Output the (X, Y) coordinate of the center of the cell containing the given text.  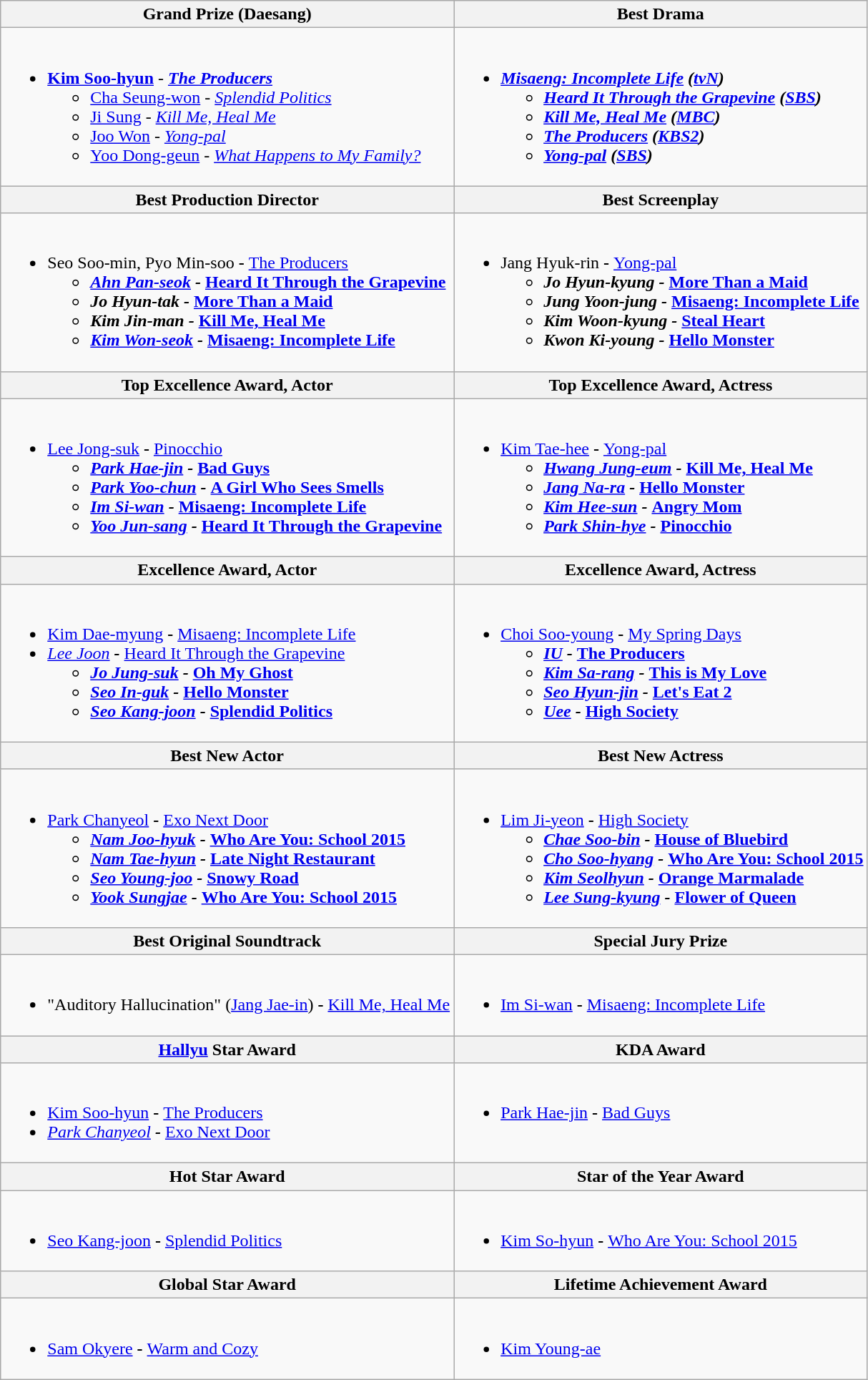
Best Original Soundtrack (227, 941)
Excellence Award, Actress (661, 570)
Park Hae-jin - Bad Guys (661, 1113)
Global Star Award (227, 1285)
Seo Kang-joon - Splendid Politics (227, 1230)
Im Si-wan - Misaeng: Incomplete Life (661, 994)
Excellence Award, Actor (227, 570)
Special Jury Prize (661, 941)
Star of the Year Award (661, 1177)
Hallyu Star Award (227, 1049)
Grand Prize (Daesang) (227, 14)
Best New Actor (227, 755)
Misaeng: Incomplete Life (tvN)Heard It Through the Grapevine (SBS)Kill Me, Heal Me (MBC)The Producers (KBS2)Yong-pal (SBS) (661, 107)
Kim Young-ae (661, 1339)
Kim Soo-hyun - The ProducersPark Chanyeol - Exo Next Door (227, 1113)
Best Production Director (227, 200)
Best Screenplay (661, 200)
Best New Actress (661, 755)
Best Drama (661, 14)
Top Excellence Award, Actress (661, 385)
Top Excellence Award, Actor (227, 385)
KDA Award (661, 1049)
Hot Star Award (227, 1177)
"Auditory Hallucination" (Jang Jae-in) - Kill Me, Heal Me (227, 994)
Choi Soo-young - My Spring DaysIU - The ProducersKim Sa-rang - This is My LoveSeo Hyun-jin - Let's Eat 2Uee - High Society (661, 662)
Lifetime Achievement Award (661, 1285)
Kim So-hyun - Who Are You: School 2015 (661, 1230)
Sam Okyere - Warm and Cozy (227, 1339)
Kim Soo-hyun - The ProducersCha Seung-won - Splendid PoliticsJi Sung - Kill Me, Heal MeJoo Won - Yong-palYoo Dong-geun - What Happens to My Family? (227, 107)
Kim Tae-hee - Yong-palHwang Jung-eum - Kill Me, Heal MeJang Na-ra - Hello MonsterKim Hee-sun - Angry MomPark Shin-hye - Pinocchio (661, 478)
